For the text-containing cell, return its midpoint in [X, Y] coordinate format. 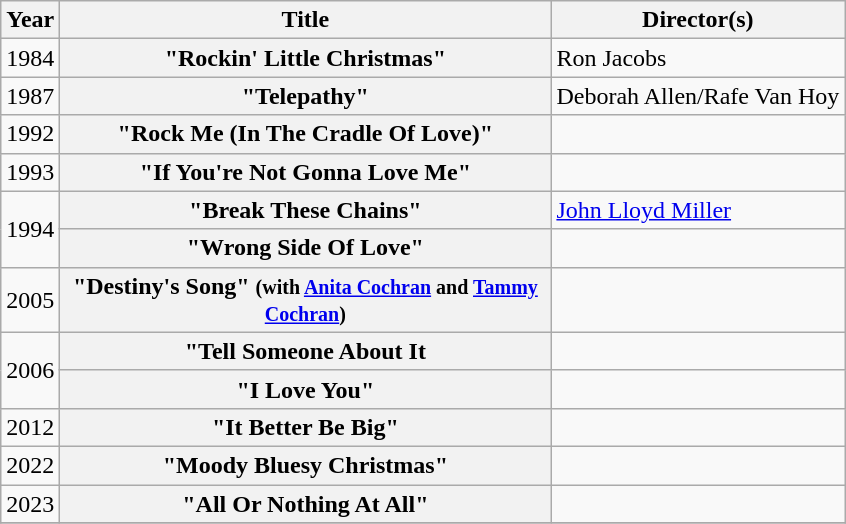
"If You're Not Gonna Love Me" [306, 172]
Deborah Allen/Rafe Van Hoy [698, 96]
2022 [30, 465]
"Tell Someone About It [306, 351]
2005 [30, 300]
John Lloyd Miller [698, 210]
1994 [30, 229]
1993 [30, 172]
"It Better Be Big" [306, 427]
Year [30, 20]
"Wrong Side Of Love" [306, 248]
"I Love You" [306, 389]
Ron Jacobs [698, 58]
2006 [30, 370]
"Break These Chains" [306, 210]
2023 [30, 503]
1987 [30, 96]
2012 [30, 427]
"Rockin' Little Christmas" [306, 58]
"Rock Me (In The Cradle Of Love)" [306, 134]
1984 [30, 58]
1992 [30, 134]
"All Or Nothing At All" [306, 503]
"Moody Bluesy Christmas" [306, 465]
"Destiny's Song" (with Anita Cochran and Tammy Cochran) [306, 300]
Title [306, 20]
"Telepathy" [306, 96]
Director(s) [698, 20]
